Return (x, y) of the center of cell containing provided text 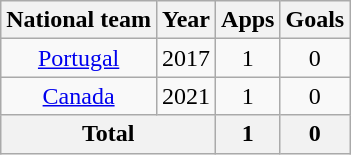
Total (108, 134)
Canada (79, 96)
National team (79, 20)
2021 (186, 96)
Year (186, 20)
2017 (186, 58)
Apps (248, 20)
Portugal (79, 58)
Goals (315, 20)
